Identify which cell holds the provided text, then report its (x, y) central coordinate. 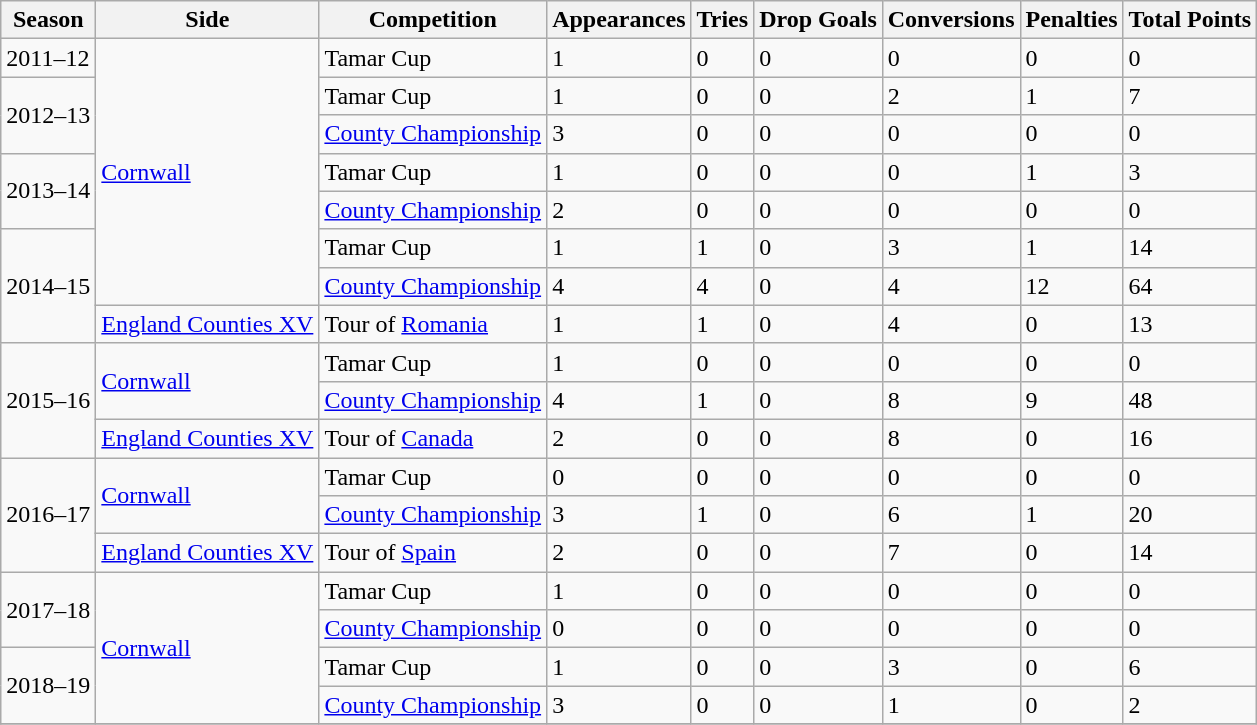
Penalties (1072, 20)
64 (1190, 286)
2018–19 (48, 686)
2013–14 (48, 191)
Drop Goals (818, 20)
Season (48, 20)
9 (1072, 400)
Tour of Romania (433, 324)
2014–15 (48, 286)
Conversions (951, 20)
Competition (433, 20)
2011–12 (48, 58)
Tour of Spain (433, 553)
20 (1190, 515)
Total Points (1190, 20)
12 (1072, 286)
2017–18 (48, 610)
2016–17 (48, 515)
Appearances (619, 20)
Tour of Canada (433, 438)
Side (208, 20)
2015–16 (48, 400)
Tries (722, 20)
13 (1190, 324)
48 (1190, 400)
2012–13 (48, 115)
16 (1190, 438)
